From the cell containing the given text, extract its center point as (x, y) coordinate. 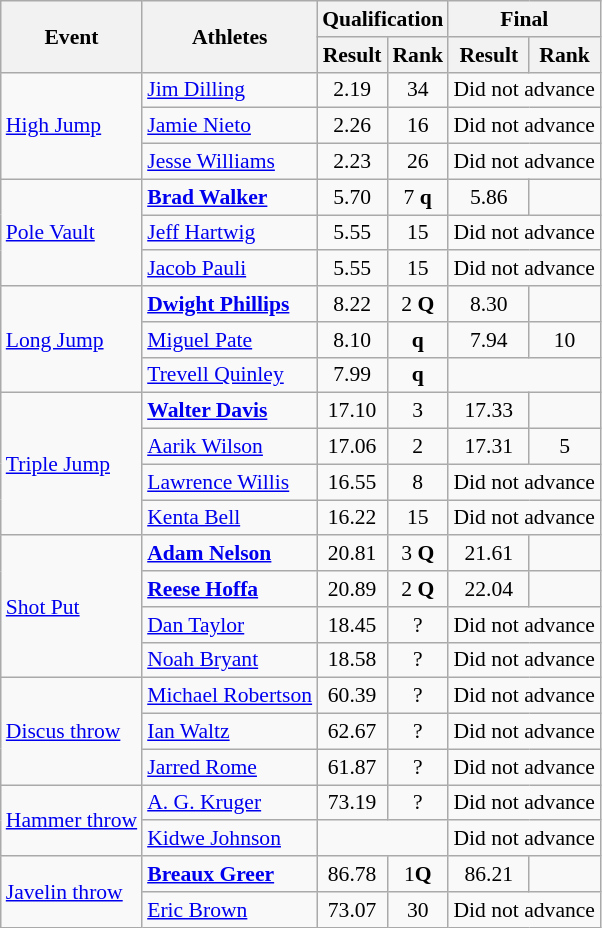
86.78 (352, 874)
7 q (418, 197)
22.04 (488, 589)
16 (418, 126)
2.26 (352, 126)
Noah Bryant (230, 660)
Jim Dilling (230, 90)
Discus throw (72, 732)
Hammer throw (72, 820)
5.70 (352, 197)
High Jump (72, 126)
21.61 (488, 554)
18.45 (352, 625)
5.86 (488, 197)
20.89 (352, 589)
3 (418, 411)
Long Jump (72, 340)
73.19 (352, 803)
16.22 (352, 518)
Adam Nelson (230, 554)
Lawrence Willis (230, 482)
Triple Jump (72, 464)
Jarred Rome (230, 767)
Kenta Bell (230, 518)
Reese Hoffa (230, 589)
17.06 (352, 447)
Brad Walker (230, 197)
Dan Taylor (230, 625)
Aarik Wilson (230, 447)
Breaux Greer (230, 874)
17.10 (352, 411)
60.39 (352, 696)
2.23 (352, 162)
3 Q (418, 554)
Event (72, 36)
Final (524, 19)
18.58 (352, 660)
61.87 (352, 767)
Kidwe Johnson (230, 839)
7.94 (488, 340)
7.99 (352, 375)
Athletes (230, 36)
26 (418, 162)
73.07 (352, 910)
17.31 (488, 447)
20.81 (352, 554)
10 (564, 340)
30 (418, 910)
Trevell Quinley (230, 375)
2 (418, 447)
8 (418, 482)
8.22 (352, 304)
Jesse Williams (230, 162)
A. G. Kruger (230, 803)
16.55 (352, 482)
Dwight Phillips (230, 304)
Jamie Nieto (230, 126)
Qualification (382, 19)
1Q (418, 874)
62.67 (352, 732)
Walter Davis (230, 411)
Javelin throw (72, 892)
Jeff Hartwig (230, 233)
Eric Brown (230, 910)
Jacob Pauli (230, 269)
Miguel Pate (230, 340)
8.30 (488, 304)
17.33 (488, 411)
Ian Waltz (230, 732)
8.10 (352, 340)
Shot Put (72, 607)
2.19 (352, 90)
5 (564, 447)
86.21 (488, 874)
Michael Robertson (230, 696)
34 (418, 90)
Pole Vault (72, 232)
